Search for the cell housing the specified text and yield its (X, Y) center coordinate. 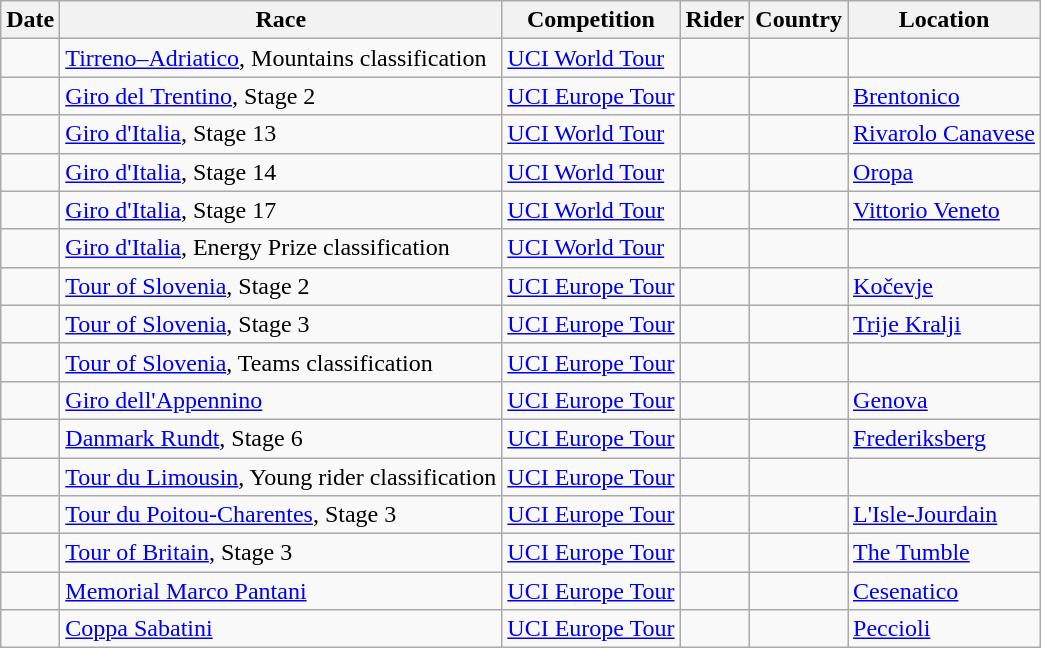
Country (799, 20)
The Tumble (944, 553)
Location (944, 20)
Rivarolo Canavese (944, 134)
L'Isle-Jourdain (944, 515)
Giro del Trentino, Stage 2 (281, 96)
Rider (715, 20)
Trije Kralji (944, 324)
Memorial Marco Pantani (281, 591)
Cesenatico (944, 591)
Tour of Slovenia, Stage 3 (281, 324)
Tour of Slovenia, Teams classification (281, 362)
Coppa Sabatini (281, 629)
Genova (944, 400)
Tour of Britain, Stage 3 (281, 553)
Danmark Rundt, Stage 6 (281, 438)
Giro dell'Appennino (281, 400)
Tour du Limousin, Young rider classification (281, 477)
Tour du Poitou-Charentes, Stage 3 (281, 515)
Date (30, 20)
Tour of Slovenia, Stage 2 (281, 286)
Giro d'Italia, Energy Prize classification (281, 248)
Frederiksberg (944, 438)
Kočevje (944, 286)
Tirreno–Adriatico, Mountains classification (281, 58)
Brentonico (944, 96)
Giro d'Italia, Stage 13 (281, 134)
Giro d'Italia, Stage 14 (281, 172)
Oropa (944, 172)
Vittorio Veneto (944, 210)
Giro d'Italia, Stage 17 (281, 210)
Competition (591, 20)
Peccioli (944, 629)
Race (281, 20)
